Determine the (x, y) coordinate at the center of the cell enclosing the given text.  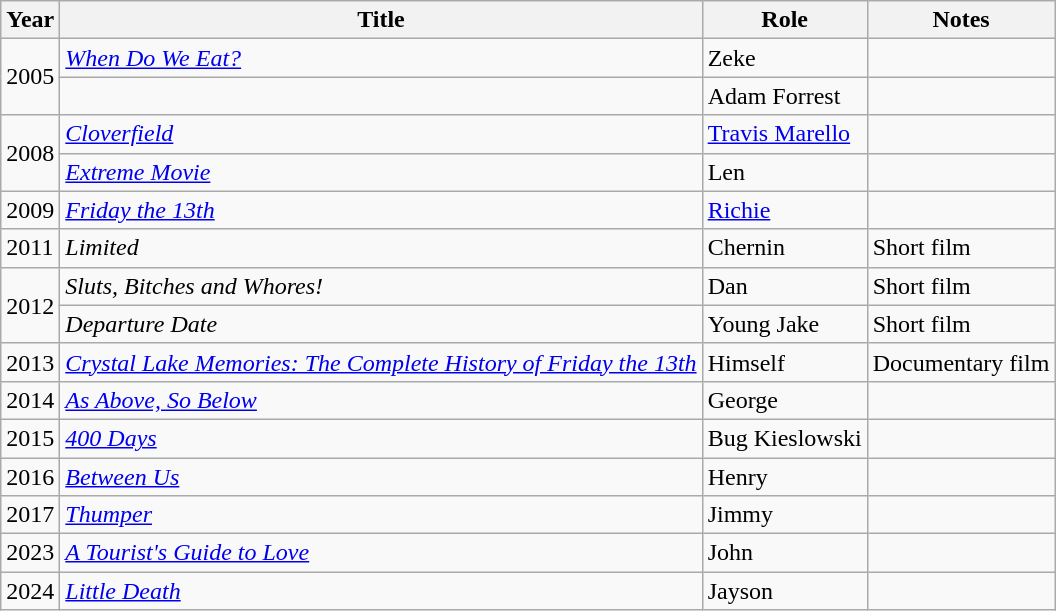
Len (784, 172)
Notes (961, 20)
Richie (784, 210)
Zeke (784, 58)
Henry (784, 477)
2023 (30, 553)
2008 (30, 153)
Jimmy (784, 515)
2011 (30, 248)
Himself (784, 362)
Chernin (784, 248)
2013 (30, 362)
Travis Marello (784, 134)
2016 (30, 477)
Young Jake (784, 324)
2009 (30, 210)
Crystal Lake Memories: The Complete History of Friday the 13th (381, 362)
2005 (30, 77)
2012 (30, 305)
Extreme Movie (381, 172)
Adam Forrest (784, 96)
400 Days (381, 438)
George (784, 400)
Cloverfield (381, 134)
Limited (381, 248)
John (784, 553)
2015 (30, 438)
Year (30, 20)
2024 (30, 591)
2014 (30, 400)
Documentary film (961, 362)
Role (784, 20)
When Do We Eat? (381, 58)
Little Death (381, 591)
Dan (784, 286)
A Tourist's Guide to Love (381, 553)
Between Us (381, 477)
Thumper (381, 515)
Title (381, 20)
Friday the 13th (381, 210)
Departure Date (381, 324)
Jayson (784, 591)
2017 (30, 515)
Bug Kieslowski (784, 438)
As Above, So Below (381, 400)
Sluts, Bitches and Whores! (381, 286)
